Pinpoint the cell where the given text exists, returning its [x, y] midpoint coordinate. 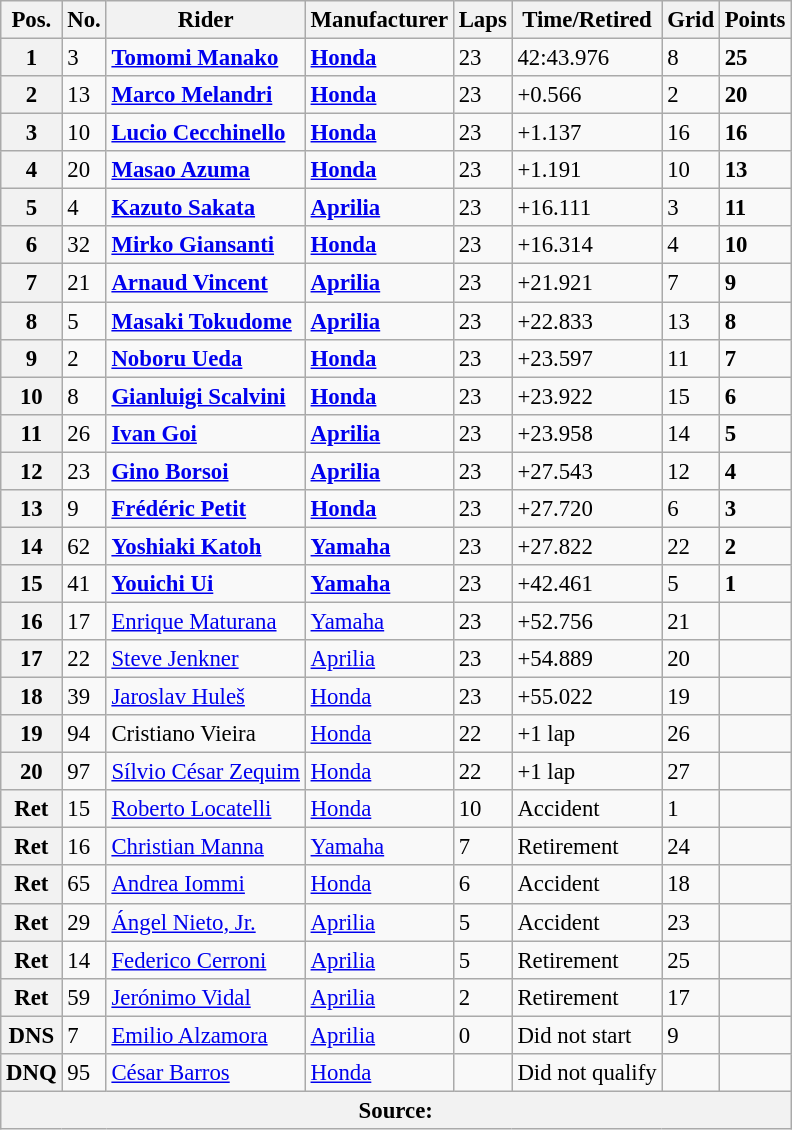
+0.566 [587, 95]
Noboru Ueda [206, 358]
24 [690, 847]
Ángel Nieto, Jr. [206, 922]
Roberto Locatelli [206, 809]
Did not qualify [587, 1073]
41 [84, 584]
Laps [482, 20]
Sílvio César Zequim [206, 772]
+23.958 [587, 433]
59 [84, 997]
Marco Melandri [206, 95]
42:43.976 [587, 58]
Gianluigi Scalvini [206, 396]
+21.921 [587, 283]
DNS [32, 1035]
Jaroslav Huleš [206, 697]
Source: [396, 1110]
Enrique Maturana [206, 621]
Kazuto Sakata [206, 208]
+27.543 [587, 471]
Rider [206, 20]
29 [84, 922]
39 [84, 697]
0 [482, 1035]
Steve Jenkner [206, 659]
32 [84, 245]
Andrea Iommi [206, 885]
+55.022 [587, 697]
+54.889 [587, 659]
Points [754, 20]
Frédéric Petit [206, 509]
César Barros [206, 1073]
No. [84, 20]
Masaki Tokudome [206, 321]
Did not start [587, 1035]
Jerónimo Vidal [206, 997]
+1.191 [587, 170]
Christian Manna [206, 847]
Grid [690, 20]
Arnaud Vincent [206, 283]
95 [84, 1073]
+27.720 [587, 509]
+52.756 [587, 621]
Manufacturer [379, 20]
65 [84, 885]
Ivan Goi [206, 433]
Mirko Giansanti [206, 245]
97 [84, 772]
+23.597 [587, 358]
Emilio Alzamora [206, 1035]
Cristiano Vieira [206, 734]
Tomomi Manako [206, 58]
+22.833 [587, 321]
27 [690, 772]
Youichi Ui [206, 584]
+27.822 [587, 546]
Yoshiaki Katoh [206, 546]
Pos. [32, 20]
+42.461 [587, 584]
94 [84, 734]
Time/Retired [587, 20]
+16.314 [587, 245]
Federico Cerroni [206, 960]
+16.111 [587, 208]
Gino Borsoi [206, 471]
62 [84, 546]
Lucio Cecchinello [206, 133]
+23.922 [587, 396]
Masao Azuma [206, 170]
+1.137 [587, 133]
DNQ [32, 1073]
